Return the (x, y) coordinate for the center point of the cell that contains the specified text.  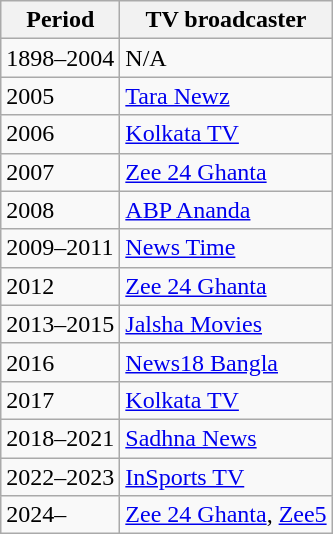
2022–2023 (60, 477)
InSports TV (226, 477)
Zee 24 Ghanta, Zee5 (226, 515)
Tara Newz (226, 96)
TV broadcaster (226, 20)
2012 (60, 286)
ABP Ananda (226, 210)
Sadhna News (226, 438)
2024– (60, 515)
2018–2021 (60, 438)
News Time (226, 248)
1898–2004 (60, 58)
2006 (60, 134)
N/A (226, 58)
News18 Bangla (226, 362)
2016 (60, 362)
2009–2011 (60, 248)
2013–2015 (60, 324)
Period (60, 20)
2008 (60, 210)
2005 (60, 96)
2007 (60, 172)
Jalsha Movies (226, 324)
2017 (60, 400)
